Capture the cell that displays the provided text and extract its (X, Y) central coordinate. 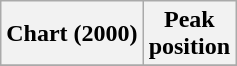
Peakposition (189, 34)
Chart (2000) (72, 34)
